Locate the cell with the specified text and output its [x, y] center coordinate. 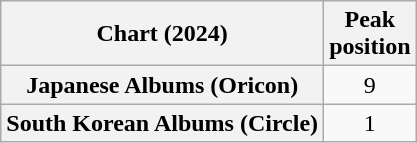
Japanese Albums (Oricon) [162, 85]
Peakposition [370, 34]
Chart (2024) [162, 34]
South Korean Albums (Circle) [162, 123]
9 [370, 85]
1 [370, 123]
